Provide the (x, y) coordinate of the cell's center where the given text is located.  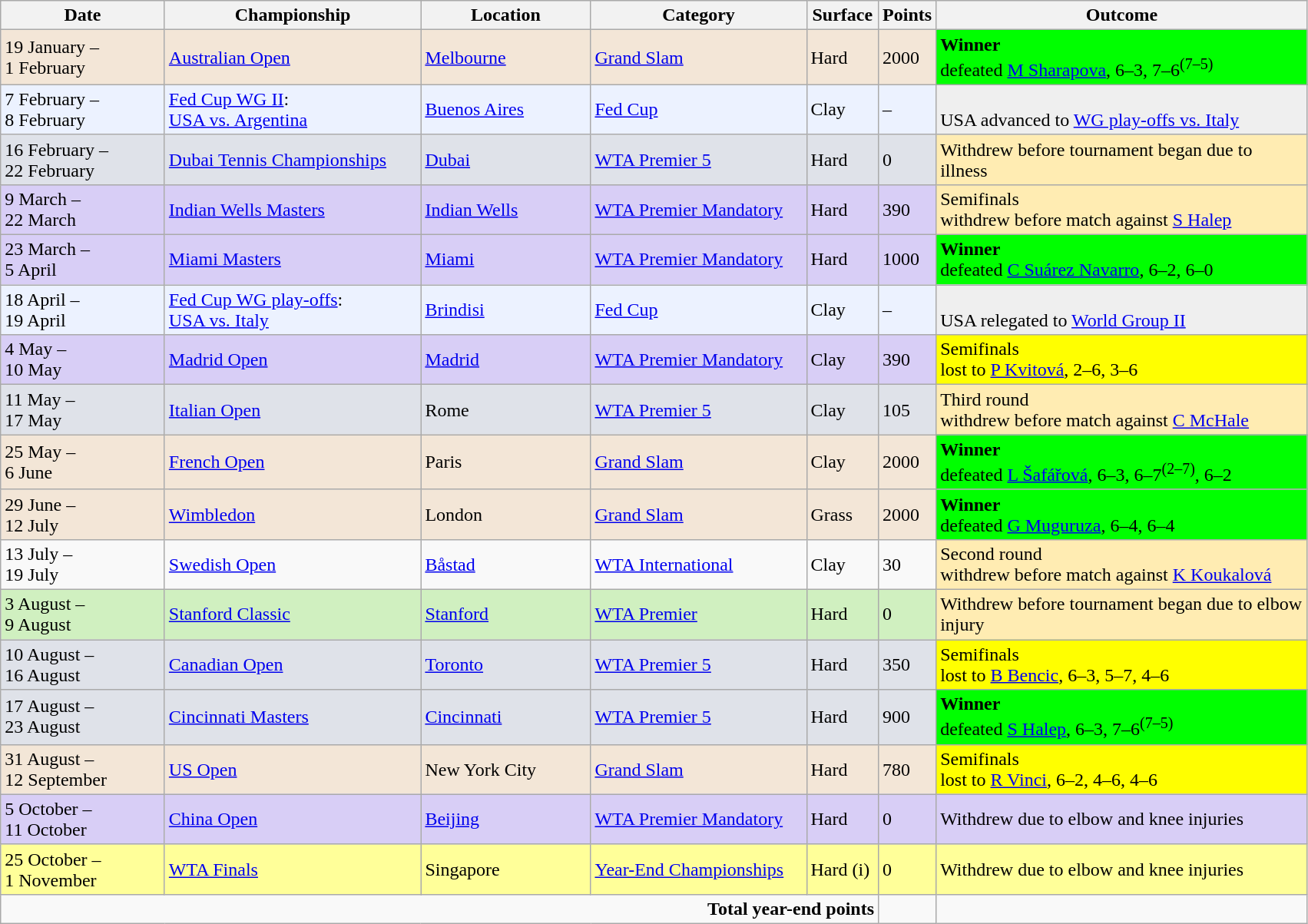
Total year-end points (439, 909)
Miami (505, 260)
900 (908, 717)
9 March – 22 March (83, 209)
19 January –1 February (83, 58)
Semifinals lost to P Kvitová, 2–6, 3–6 (1122, 359)
Semifinals lost to B Bencic, 6–3, 5–7, 4–6 (1122, 665)
Brindisi (505, 310)
Stanford (505, 614)
25 October – 1 November (83, 869)
Withdrew before tournament began due to illness (1122, 160)
French Open (293, 462)
Winner defeated C Suárez Navarro, 6–2, 6–0 (1122, 260)
Madrid (505, 359)
Grass (843, 515)
Winner defeated S Halep, 6–3, 7–6(7–5) (1122, 717)
17 August – 23 August (83, 717)
30 (908, 564)
350 (908, 665)
13 July – 19 July (83, 564)
USA relegated to World Group II (1122, 310)
Winner defeated M Sharapova, 6–3, 7–6(7–5) (1122, 58)
Surface (843, 15)
3 August – 9 August (83, 614)
Fed Cup WG play-offs: USA vs. Italy (293, 310)
Championship (293, 15)
Italian Open (293, 410)
Beijing (505, 819)
Winner defeated G Muguruza, 6–4, 6–4 (1122, 515)
China Open (293, 819)
Melbourne (505, 58)
Semifinals withdrew before match against S Halep (1122, 209)
Australian Open (293, 58)
US Open (293, 770)
25 May – 6 June (83, 462)
Hard (i) (843, 869)
105 (908, 410)
10 August – 16 August (83, 665)
Swedish Open (293, 564)
WTA Finals (293, 869)
18 April – 19 April (83, 310)
Paris (505, 462)
Date (83, 15)
780 (908, 770)
Semifinals lost to R Vinci, 6–2, 4–6, 4–6 (1122, 770)
Category (699, 15)
Madrid Open (293, 359)
31 August – 12 September (83, 770)
WTA Premier (699, 614)
Dubai Tennis Championships (293, 160)
New York City (505, 770)
Points (908, 15)
Year-End Championships (699, 869)
4 May – 10 May (83, 359)
1000 (908, 260)
29 June – 12 July (83, 515)
Dubai (505, 160)
Rome (505, 410)
Singapore (505, 869)
Winner defeated L Šafářová, 6–3, 6–7(2–7), 6–2 (1122, 462)
Indian Wells (505, 209)
WTA International (699, 564)
Båstad (505, 564)
Buenos Aires (505, 109)
Outcome (1122, 15)
Toronto (505, 665)
Canadian Open (293, 665)
Withdrew before tournament began due to elbow injury (1122, 614)
7 February – 8 February (83, 109)
Indian Wells Masters (293, 209)
11 May – 17 May (83, 410)
Cincinnati Masters (293, 717)
Stanford Classic (293, 614)
Third round withdrew before match against C McHale (1122, 410)
5 October – 11 October (83, 819)
London (505, 515)
Location (505, 15)
16 February – 22 February (83, 160)
USA advanced to WG play-offs vs. Italy (1122, 109)
Miami Masters (293, 260)
23 March – 5 April (83, 260)
Fed Cup WG II: USA vs. Argentina (293, 109)
Cincinnati (505, 717)
Second round withdrew before match against K Koukalová (1122, 564)
Wimbledon (293, 515)
